Provide the (x, y) coordinate of the cell's center where the given text is located.  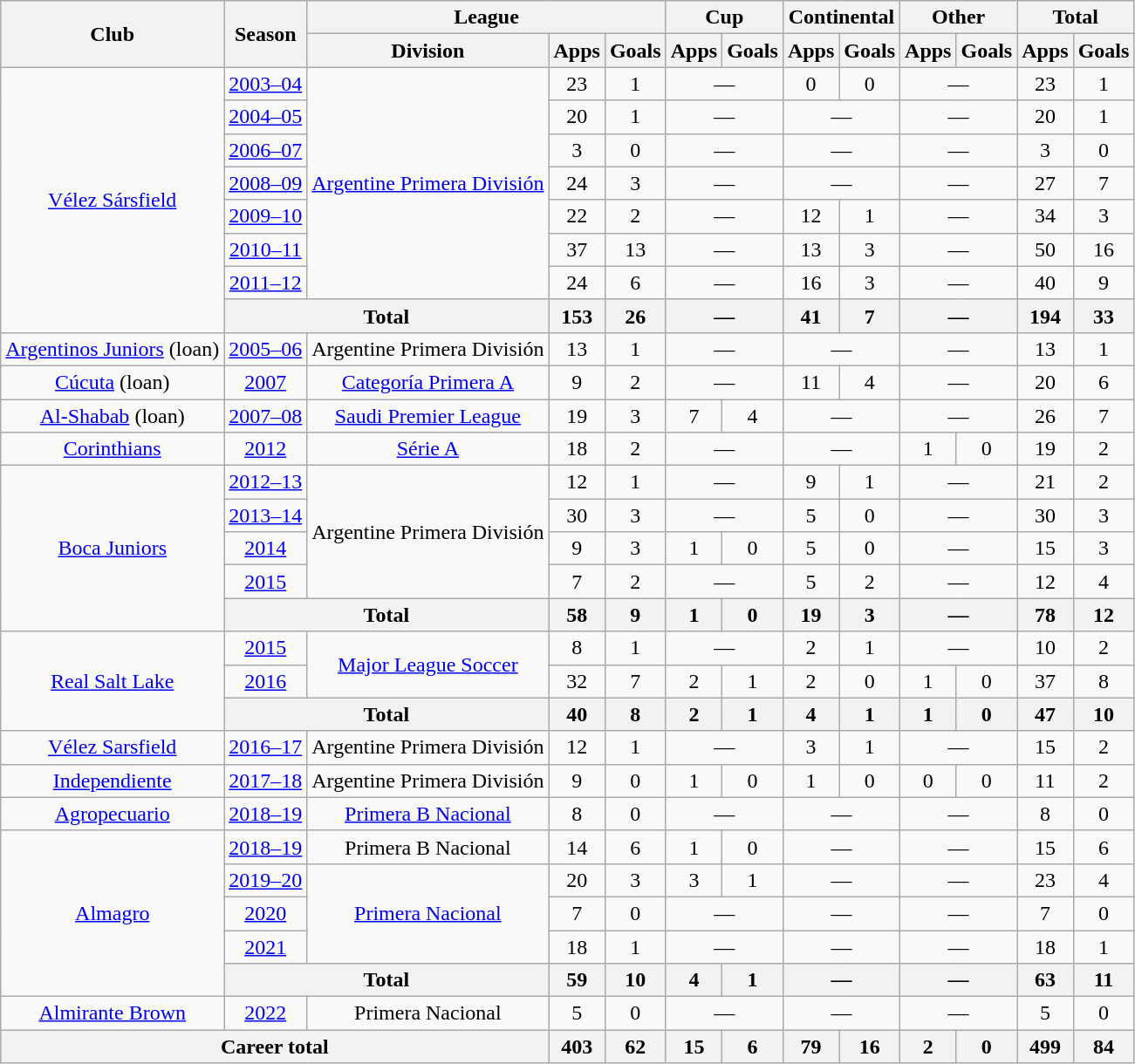
2003–04 (265, 84)
2016–17 (265, 747)
2019–20 (265, 880)
Almagro (113, 913)
194 (1045, 316)
50 (1045, 249)
47 (1045, 714)
Real Salt Lake (113, 681)
Agropecuario (113, 814)
2012–13 (265, 482)
153 (577, 316)
27 (1045, 183)
79 (810, 1047)
21 (1045, 482)
Other (959, 17)
2016 (265, 681)
2022 (265, 1013)
2007–08 (265, 416)
2020 (265, 913)
Categoría Primera A (427, 382)
Almirante Brown (113, 1013)
2011–12 (265, 283)
2021 (265, 946)
Career total (275, 1047)
Season (265, 34)
2013–14 (265, 515)
Major League Soccer (427, 665)
403 (577, 1047)
Cup (724, 17)
Série A (427, 449)
Boca Juniors (113, 549)
41 (810, 316)
Saudi Premier League (427, 416)
Club (113, 34)
Corinthians (113, 449)
Vélez Sársfield (113, 200)
63 (1045, 980)
Al-Shabab (loan) (113, 416)
2006–07 (265, 150)
2017–18 (265, 781)
499 (1045, 1047)
34 (1045, 216)
62 (635, 1047)
Cúcuta (loan) (113, 382)
2004–05 (265, 117)
2010–11 (265, 249)
14 (577, 847)
Continental (841, 17)
2007 (265, 382)
59 (577, 980)
Argentinos Juniors (loan) (113, 349)
2009–10 (265, 216)
2012 (265, 449)
58 (577, 615)
Independiente (113, 781)
League (487, 17)
22 (577, 216)
32 (577, 681)
2008–09 (265, 183)
78 (1045, 615)
33 (1104, 316)
Vélez Sarsfield (113, 747)
Division (427, 51)
2005–06 (265, 349)
84 (1104, 1047)
2014 (265, 549)
